Capture the cell that displays the provided text and extract its (X, Y) central coordinate. 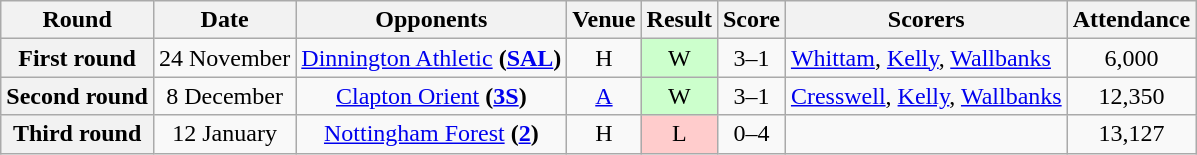
0–4 (751, 134)
6,000 (1131, 58)
12,350 (1131, 96)
Result (679, 20)
A (604, 96)
Second round (78, 96)
L (679, 134)
Date (224, 20)
Venue (604, 20)
Dinnington Athletic (SAL) (432, 58)
Whittam, Kelly, Wallbanks (926, 58)
Opponents (432, 20)
24 November (224, 58)
Cresswell, Kelly, Wallbanks (926, 96)
Attendance (1131, 20)
Nottingham Forest (2) (432, 134)
Round (78, 20)
Clapton Orient (3S) (432, 96)
Scorers (926, 20)
13,127 (1131, 134)
8 December (224, 96)
First round (78, 58)
Score (751, 20)
Third round (78, 134)
12 January (224, 134)
